Search for the cell housing the specified text and yield its (X, Y) center coordinate. 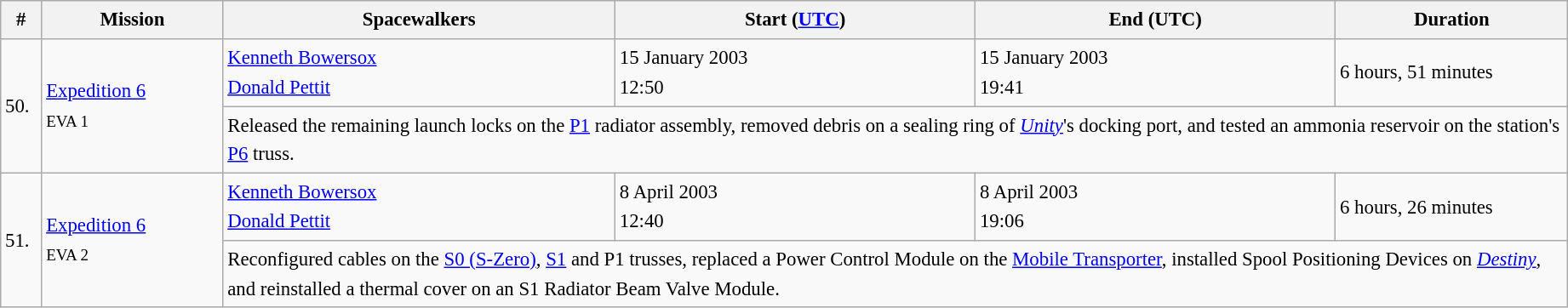
8 April 200319:06 (1156, 208)
Spacewalkers (419, 20)
50. (21, 106)
Duration (1452, 20)
Expedition 6EVA 2 (133, 241)
8 April 200312:40 (795, 208)
6 hours, 26 minutes (1452, 208)
6 hours, 51 minutes (1452, 73)
# (21, 20)
Expedition 6EVA 1 (133, 106)
51. (21, 241)
Start (UTC) (795, 20)
15 January 200312:50 (795, 73)
15 January 200319:41 (1156, 73)
End (UTC) (1156, 20)
Mission (133, 20)
